Return [x, y] of the center of cell containing provided text 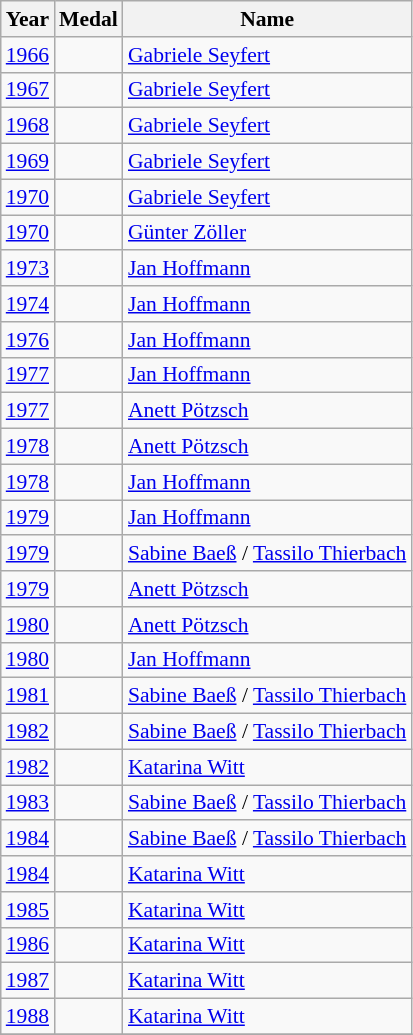
1976 [28, 340]
1973 [28, 269]
Name [267, 19]
1987 [28, 981]
1966 [28, 55]
1974 [28, 304]
Medal [88, 19]
1969 [28, 162]
Günter Zöller [267, 233]
1981 [28, 696]
1986 [28, 945]
1985 [28, 910]
1983 [28, 803]
1968 [28, 126]
Year [28, 19]
1988 [28, 1017]
1967 [28, 90]
